Output the [X, Y] coordinate of the center of the cell containing the given text.  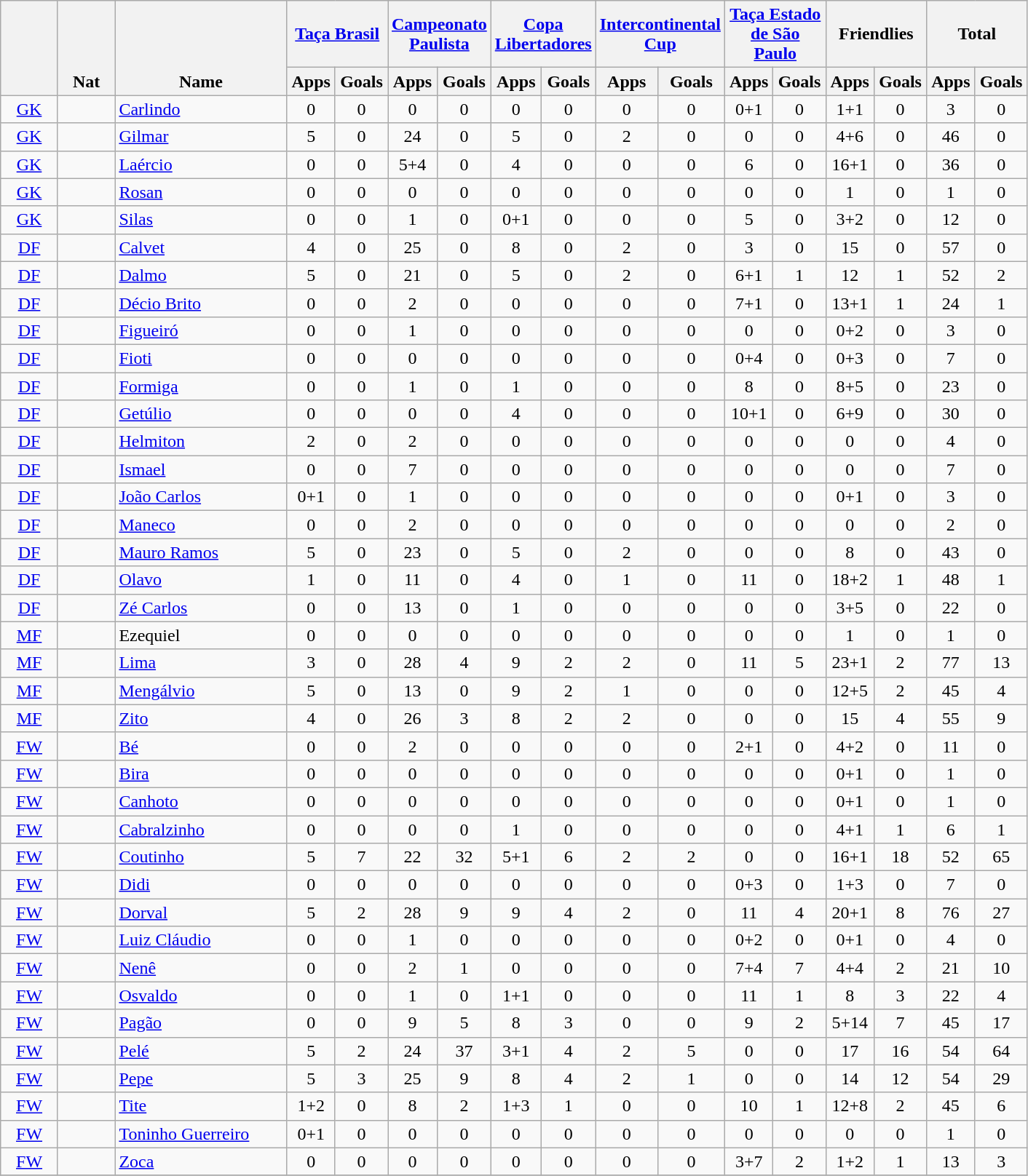
23+1 [850, 663]
13+1 [850, 303]
Maneco [201, 525]
Taça Brasil [338, 34]
Name [201, 48]
Mengálvio [201, 691]
3+2 [850, 220]
Zé Carlos [201, 608]
Mauro Ramos [201, 552]
Osvaldo [201, 996]
Bé [201, 746]
Dalmo [201, 275]
37 [464, 1051]
8+5 [850, 386]
Calvet [201, 247]
Bira [201, 774]
Pelé [201, 1051]
Tite [201, 1106]
6+1 [748, 275]
3+7 [748, 1161]
Rosan [201, 192]
65 [1001, 857]
Gilmar [201, 137]
Cabralzinho [201, 829]
3+1 [515, 1051]
5+14 [850, 1023]
0+4 [748, 358]
Lima [201, 663]
48 [951, 580]
30 [951, 414]
Nat [86, 48]
55 [951, 718]
57 [951, 247]
77 [951, 663]
4+2 [850, 746]
Total [977, 34]
3+5 [850, 608]
Décio Brito [201, 303]
Laércio [201, 164]
Fioti [201, 358]
26 [412, 718]
12+8 [850, 1106]
4+6 [850, 137]
18+2 [850, 580]
Zito [201, 718]
Pepe [201, 1078]
Friendlies [877, 34]
4+4 [850, 968]
5+4 [412, 164]
7+4 [748, 968]
Helmiton [201, 442]
12+5 [850, 691]
Toninho Guerreiro [201, 1134]
43 [951, 552]
46 [951, 137]
Silas [201, 220]
4+1 [850, 829]
Copa Libertadores [543, 34]
Zoca [201, 1161]
76 [951, 913]
Intercontinental Cup [660, 34]
Campeonato Paulista [439, 34]
Nenê [201, 968]
Olavo [201, 580]
5+1 [515, 857]
20+1 [850, 913]
Formiga [201, 386]
Coutinho [201, 857]
Getúlio [201, 414]
Dorval [201, 913]
Ezequiel [201, 635]
18 [901, 857]
Taça Estado de São Paulo [775, 34]
6+9 [850, 414]
32 [464, 857]
64 [1001, 1051]
Carlindo [201, 109]
Pagão [201, 1023]
Canhoto [201, 801]
Didi [201, 885]
10+1 [748, 414]
36 [951, 164]
14 [850, 1078]
29 [1001, 1078]
27 [1001, 913]
16 [901, 1051]
Luiz Cláudio [201, 940]
7+1 [748, 303]
Figueiró [201, 330]
2+1 [748, 746]
Ismael [201, 469]
João Carlos [201, 497]
